Output the (x, y) coordinate of the center of the cell containing the given text.  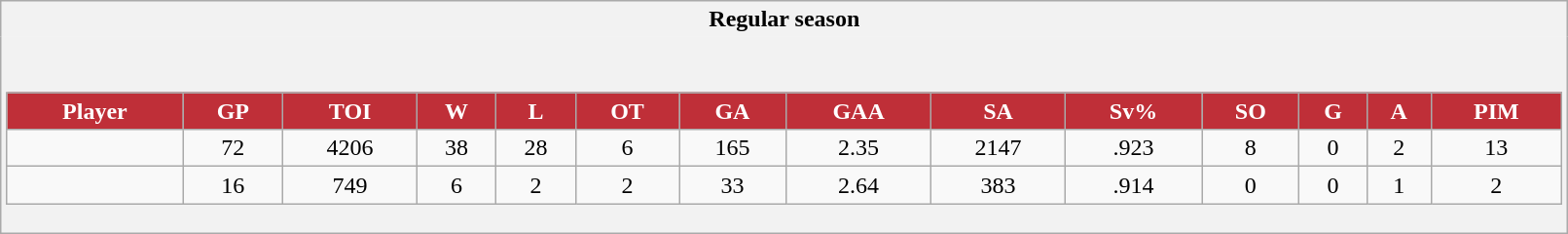
GA (732, 111)
.914 (1133, 185)
W (456, 111)
TOI (350, 111)
Player (95, 111)
G (1333, 111)
8 (1251, 148)
GP (234, 111)
16 (234, 185)
OT (627, 111)
L (536, 111)
2147 (999, 148)
4206 (350, 148)
749 (350, 185)
.923 (1133, 148)
28 (536, 148)
38 (456, 148)
72 (234, 148)
33 (732, 185)
1 (1399, 185)
Player GP TOI W L OT GA GAA SA Sv% SO G A PIM 72 4206 38 28 6 165 2.35 2147 .923 8 0 2 13 16 749 6 2 2 33 2.64 383 .914 0 0 1 2 (784, 135)
2.64 (858, 185)
SA (999, 111)
165 (732, 148)
383 (999, 185)
Regular season (784, 19)
13 (1496, 148)
PIM (1496, 111)
Sv% (1133, 111)
A (1399, 111)
2.35 (858, 148)
SO (1251, 111)
GAA (858, 111)
